From the cell containing the given text, extract its center point as (X, Y) coordinate. 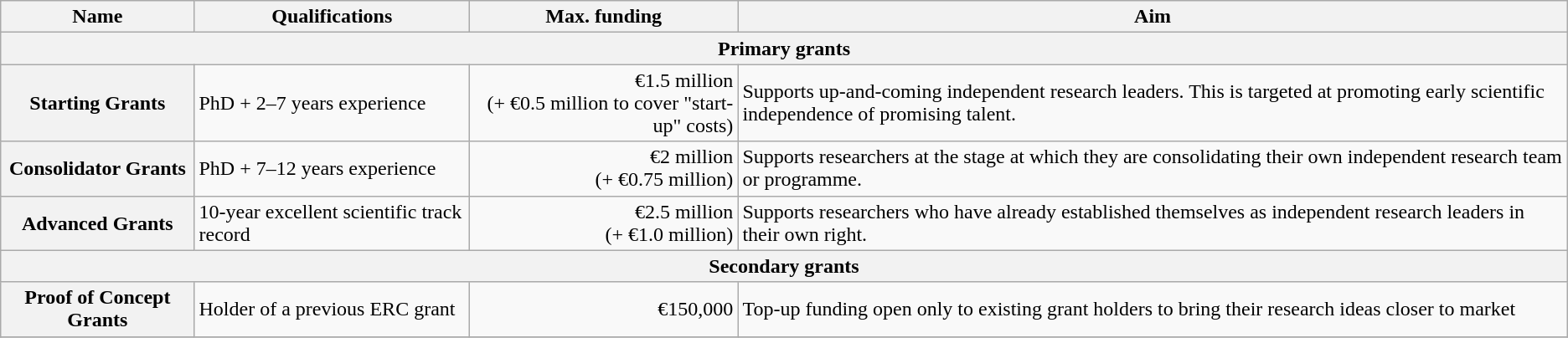
Top-up funding open only to existing grant holders to bring their research ideas closer to market (1153, 310)
Primary grants (784, 49)
Supports researchers who have already established themselves as independent research leaders in their own right. (1153, 223)
€2 million(+ €0.75 million) (604, 169)
Holder of a previous ERC grant (332, 310)
Qualifications (332, 17)
Starting Grants (97, 103)
PhD + 2–7 years experience (332, 103)
Proof of Concept Grants (97, 310)
Supports researchers at the stage at which they are consolidating their own independent research team or programme. (1153, 169)
€1.5 million(+ €0.5 million to cover "start-up" costs) (604, 103)
€2.5 million(+ €1.0 million) (604, 223)
Max. funding (604, 17)
Consolidator Grants (97, 169)
Aim (1153, 17)
10-year excellent scientific track record (332, 223)
Secondary grants (784, 266)
Supports up-and-coming independent research leaders. This is targeted at promoting early scientific independence of promising talent. (1153, 103)
€150,000 (604, 310)
Name (97, 17)
Advanced Grants (97, 223)
PhD + 7–12 years experience (332, 169)
